Return [X, Y] of the center of cell containing provided text 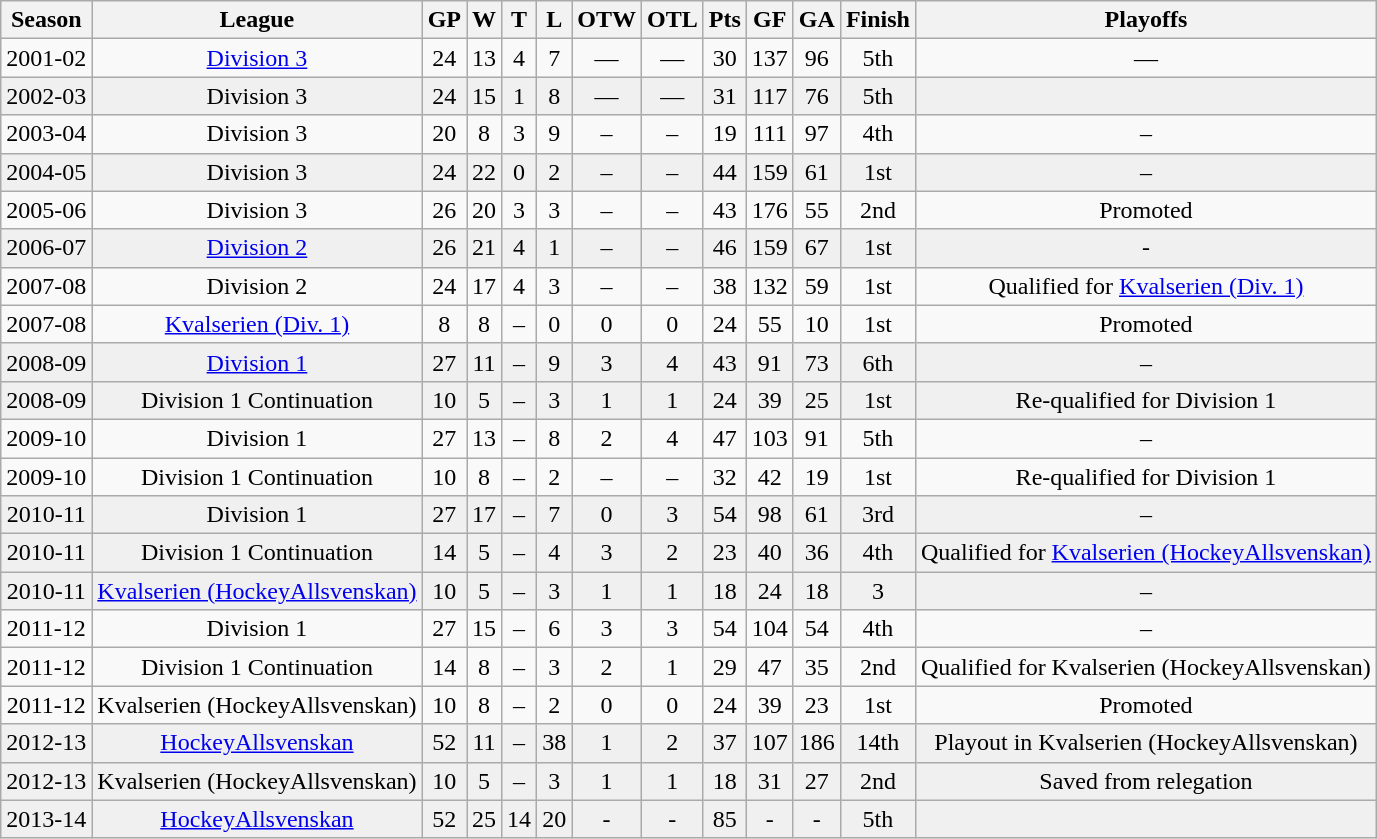
League [257, 20]
OTL [672, 20]
76 [816, 96]
T [520, 20]
L [554, 20]
132 [770, 286]
103 [770, 438]
37 [724, 743]
42 [770, 477]
W [484, 20]
29 [724, 667]
111 [770, 134]
GA [816, 20]
96 [816, 58]
2006-07 [46, 248]
107 [770, 743]
6th [878, 362]
137 [770, 58]
117 [770, 96]
Finish [878, 20]
Saved from relegation [1146, 781]
14th [878, 743]
44 [724, 172]
32 [724, 477]
35 [816, 667]
2003-04 [46, 134]
2001-02 [46, 58]
22 [484, 172]
21 [484, 248]
67 [816, 248]
176 [770, 210]
Qualified for Kvalserien (Div. 1) [1146, 286]
104 [770, 629]
2013-14 [46, 819]
46 [724, 248]
Pts [724, 20]
GF [770, 20]
Season [46, 20]
GP [444, 20]
36 [816, 553]
Playout in Kvalserien (HockeyAllsvenskan) [1146, 743]
6 [554, 629]
97 [816, 134]
30 [724, 58]
2005-06 [46, 210]
59 [816, 286]
2004-05 [46, 172]
186 [816, 743]
73 [816, 362]
3rd [878, 515]
2002-03 [46, 96]
85 [724, 819]
OTW [607, 20]
98 [770, 515]
Playoffs [1146, 20]
Kvalserien (Div. 1) [257, 324]
40 [770, 553]
